Return the [X, Y] coordinate for the center point of the cell that contains the specified text.  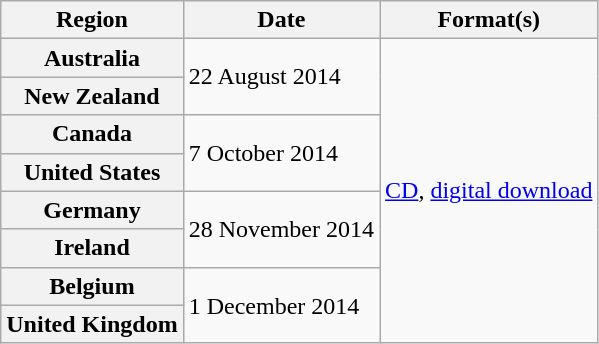
22 August 2014 [281, 77]
Format(s) [489, 20]
28 November 2014 [281, 229]
Australia [92, 58]
Canada [92, 134]
7 October 2014 [281, 153]
Region [92, 20]
Ireland [92, 248]
CD, digital download [489, 191]
United Kingdom [92, 324]
Belgium [92, 286]
New Zealand [92, 96]
United States [92, 172]
Germany [92, 210]
1 December 2014 [281, 305]
Date [281, 20]
